Output the (x, y) coordinate of the center of the cell containing the given text.  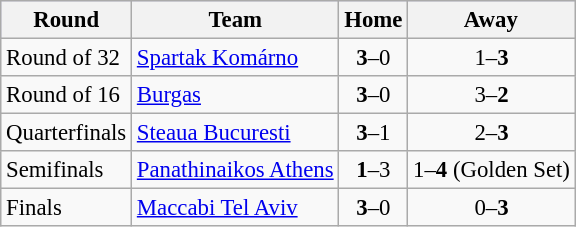
2–3 (492, 133)
Steaua Bucuresti (236, 133)
Round (66, 20)
Home (374, 20)
Finals (66, 208)
Round of 32 (66, 58)
Quarterfinals (66, 133)
Maccabi Tel Aviv (236, 208)
Spartak Komárno (236, 58)
3–2 (492, 95)
Burgas (236, 95)
Round of 16 (66, 95)
Team (236, 20)
0–3 (492, 208)
3–1 (374, 133)
Panathinaikos Athens (236, 170)
Away (492, 20)
Semifinals (66, 170)
1–4 (Golden Set) (492, 170)
